Detect which cell encompasses the target text, then output its [X, Y] center coordinate. 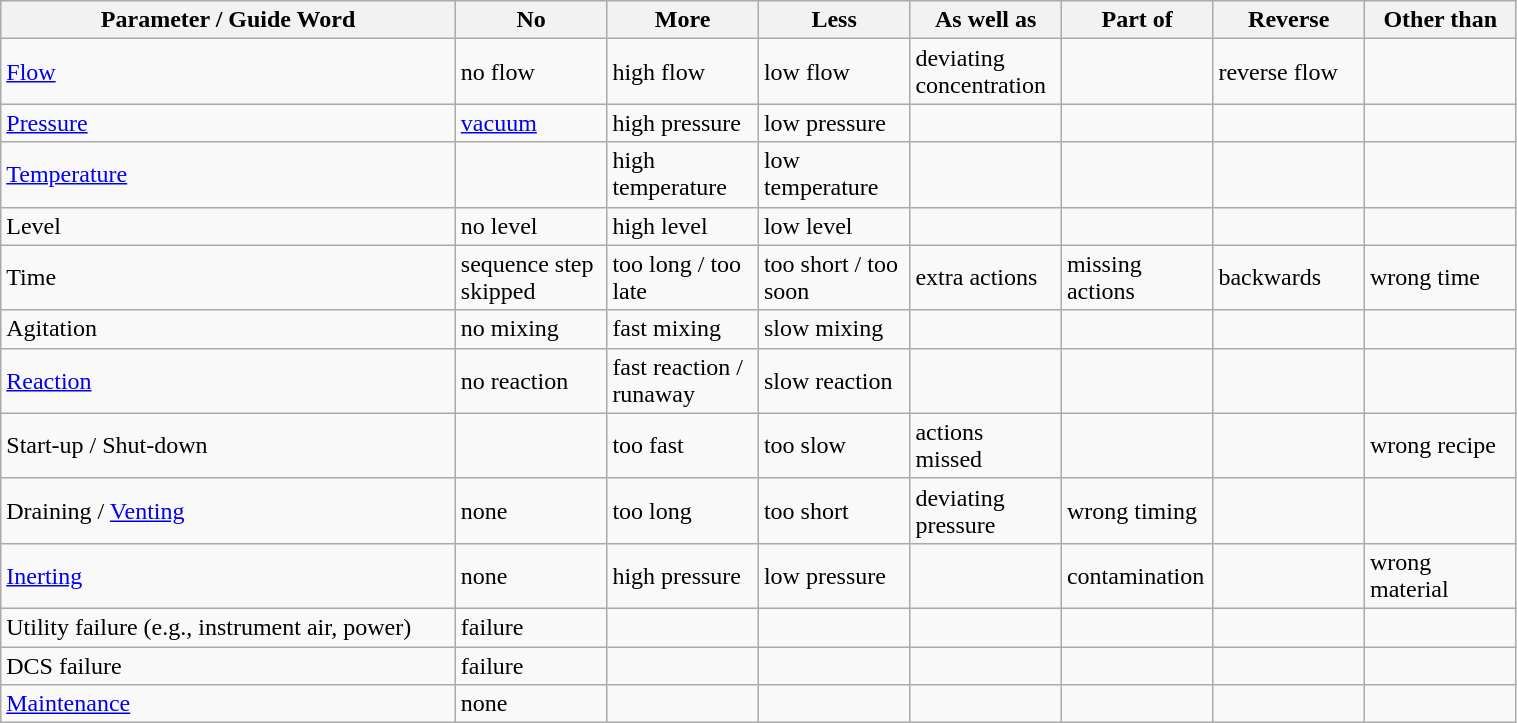
no reaction [531, 380]
actions missed [986, 446]
As well as [986, 20]
low temperature [834, 174]
contamination [1137, 576]
slow reaction [834, 380]
sequence step skipped [531, 278]
low flow [834, 72]
wrong material [1440, 576]
Draining / Venting [228, 510]
Reaction [228, 380]
high level [683, 226]
wrong time [1440, 278]
backwards [1289, 278]
too slow [834, 446]
extra actions [986, 278]
Level [228, 226]
Maintenance [228, 704]
missing actions [1137, 278]
Temperature [228, 174]
too short / too soon [834, 278]
no flow [531, 72]
wrong timing [1137, 510]
Flow [228, 72]
too fast [683, 446]
no level [531, 226]
no mixing [531, 329]
reverse flow [1289, 72]
DCS failure [228, 665]
Reverse [1289, 20]
Agitation [228, 329]
More [683, 20]
fast mixing [683, 329]
Pressure [228, 123]
vacuum [531, 123]
Inerting [228, 576]
deviating pressure [986, 510]
high temperature [683, 174]
deviating concentration [986, 72]
No [531, 20]
Utility failure (e.g., instrument air, power) [228, 627]
too short [834, 510]
wrong recipe [1440, 446]
Parameter / Guide Word [228, 20]
Start-up / Shut-down [228, 446]
Other than [1440, 20]
low level [834, 226]
fast reaction / runaway [683, 380]
too long / too late [683, 278]
too long [683, 510]
Part of [1137, 20]
high flow [683, 72]
Time [228, 278]
slow mixing [834, 329]
Less [834, 20]
